Search for the cell housing the specified text and yield its (x, y) center coordinate. 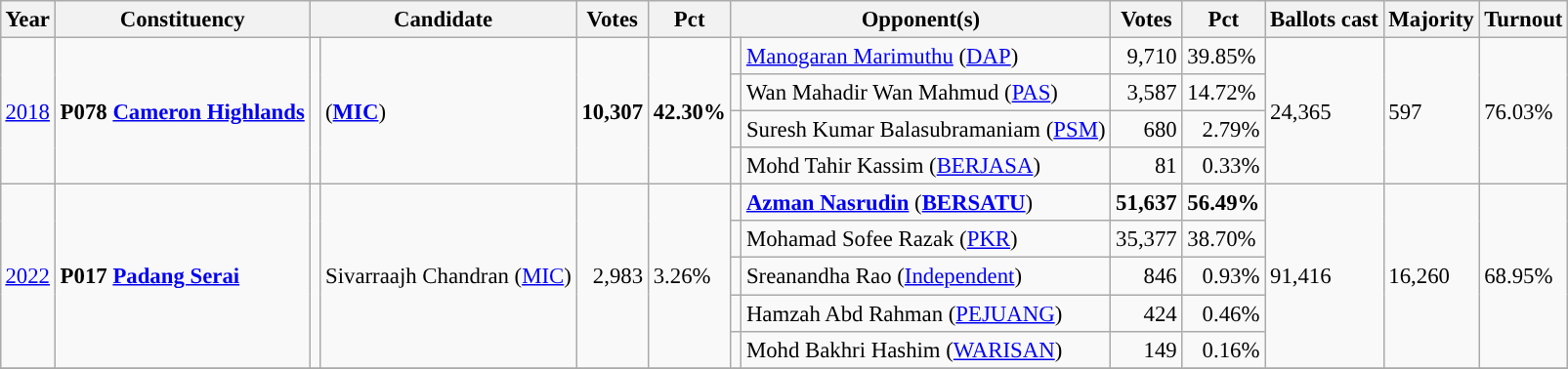
Turnout (1524, 20)
P078 Cameron Highlands (182, 110)
0.46% (1223, 313)
91,416 (1325, 276)
Azman Nasrudin (BERSATU) (926, 203)
42.30% (690, 110)
16,260 (1431, 276)
10,307 (612, 110)
Mohamad Sofee Razak (PKR) (926, 239)
Mohd Bakhri Hashim (WARISAN) (926, 349)
56.49% (1223, 203)
(MIC) (448, 110)
2,983 (612, 276)
Hamzah Abd Rahman (PEJUANG) (926, 313)
14.72% (1223, 93)
81 (1147, 166)
0.93% (1223, 276)
Wan Mahadir Wan Mahmud (PAS) (926, 93)
3,587 (1147, 93)
3.26% (690, 276)
2.79% (1223, 130)
149 (1147, 349)
424 (1147, 313)
Opponent(s) (920, 20)
24,365 (1325, 110)
680 (1147, 130)
846 (1147, 276)
Majority (1431, 20)
Suresh Kumar Balasubramaniam (PSM) (926, 130)
2022 (27, 276)
Candidate (444, 20)
68.95% (1524, 276)
Ballots cast (1325, 20)
597 (1431, 110)
38.70% (1223, 239)
Sivarraajh Chandran (MIC) (448, 276)
76.03% (1524, 110)
0.33% (1223, 166)
P017 Padang Serai (182, 276)
Year (27, 20)
35,377 (1147, 239)
Sreanandha Rao (Independent) (926, 276)
0.16% (1223, 349)
39.85% (1223, 56)
Constituency (182, 20)
9,710 (1147, 56)
51,637 (1147, 203)
Mohd Tahir Kassim (BERJASA) (926, 166)
2018 (27, 110)
Manogaran Marimuthu (DAP) (926, 56)
